Detect which cell encompasses the target text, then output its [X, Y] center coordinate. 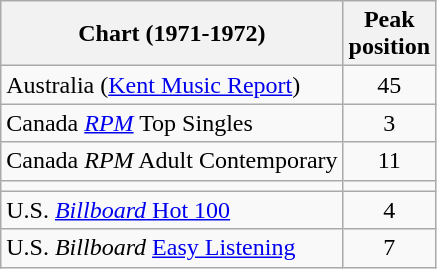
4 [389, 210]
11 [389, 161]
3 [389, 123]
U.S. Billboard Easy Listening [172, 248]
Canada RPM Top Singles [172, 123]
Peakposition [389, 34]
Chart (1971-1972) [172, 34]
Australia (Kent Music Report) [172, 85]
45 [389, 85]
Canada RPM Adult Contemporary [172, 161]
U.S. Billboard Hot 100 [172, 210]
7 [389, 248]
